Return the (x, y) coordinate for the center point of the cell that contains the specified text.  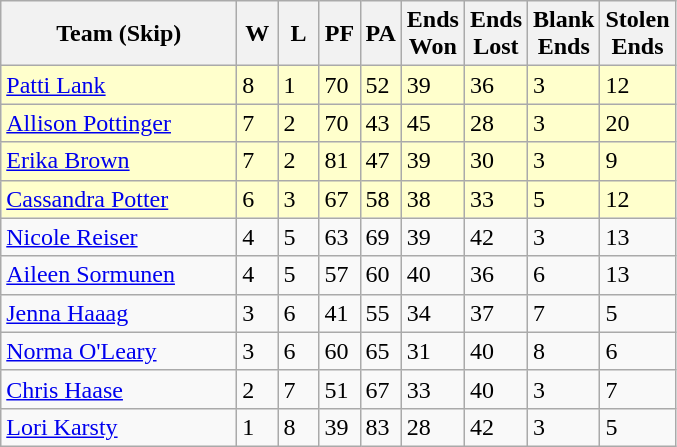
Team (Skip) (119, 34)
83 (380, 427)
Stolen Ends (638, 34)
Erika Brown (119, 161)
9 (638, 161)
Norma O'Leary (119, 351)
Aileen Sormunen (119, 275)
45 (432, 123)
W (258, 34)
38 (432, 199)
L (298, 34)
20 (638, 123)
34 (432, 313)
Jenna Haaag (119, 313)
Nicole Reiser (119, 237)
PA (380, 34)
58 (380, 199)
69 (380, 237)
PF (340, 34)
30 (496, 161)
51 (340, 389)
Allison Pottinger (119, 123)
37 (496, 313)
63 (340, 237)
57 (340, 275)
65 (380, 351)
55 (380, 313)
81 (340, 161)
52 (380, 85)
41 (340, 313)
Lori Karsty (119, 427)
Blank Ends (564, 34)
43 (380, 123)
Chris Haase (119, 389)
Ends Won (432, 34)
Ends Lost (496, 34)
Patti Lank (119, 85)
31 (432, 351)
Cassandra Potter (119, 199)
47 (380, 161)
